Provide the [x, y] coordinate of the cell's center where the given text is located.  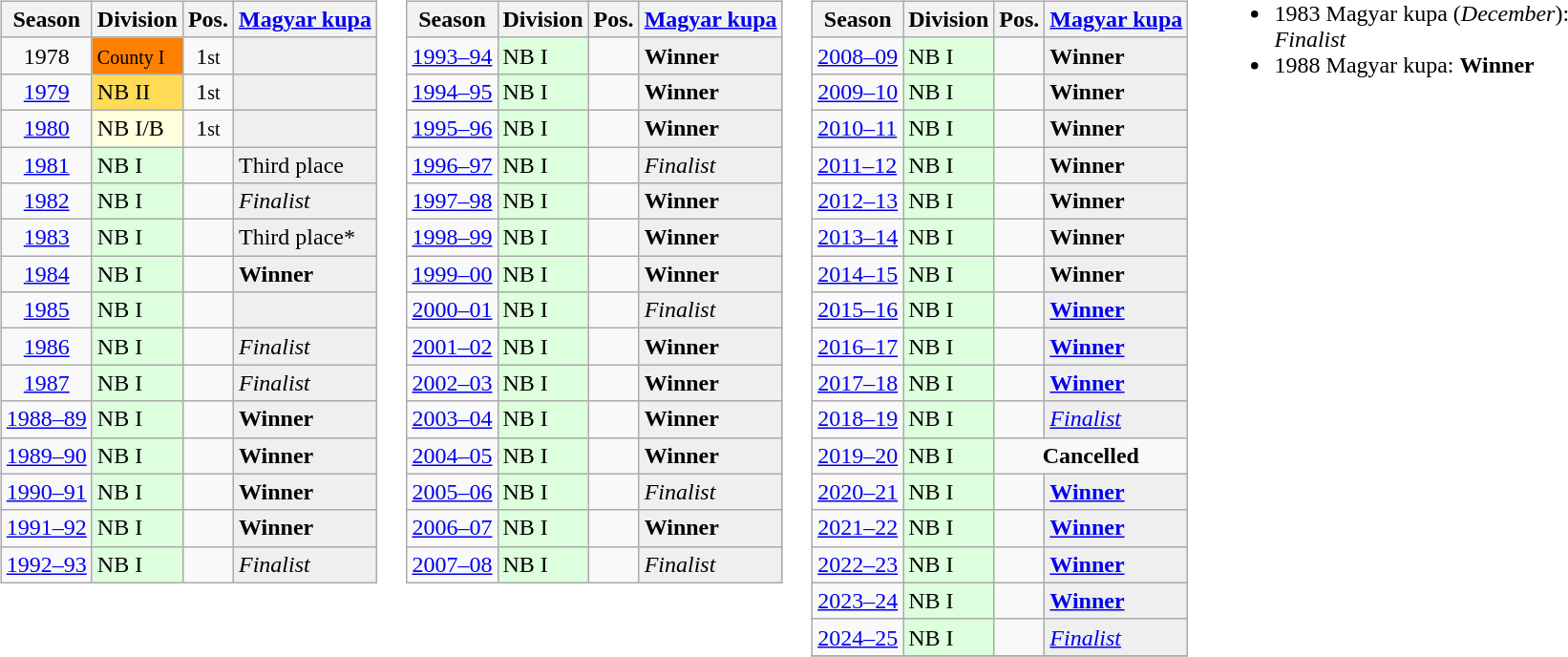
2004–05 [453, 456]
1986 [46, 347]
2012–13 [858, 201]
2011–12 [858, 165]
2002–03 [453, 383]
1988–89 [46, 419]
2023–24 [858, 601]
2014–15 [858, 274]
1995–96 [453, 128]
1994–95 [453, 92]
1984 [46, 274]
2001–02 [453, 347]
2022–23 [858, 564]
2021–22 [858, 528]
2006–07 [453, 528]
1997–98 [453, 201]
1980 [46, 128]
1993–94 [453, 55]
1996–97 [453, 165]
1978 [46, 55]
1992–93 [46, 564]
2019–20 [858, 456]
1983 [46, 238]
2003–04 [453, 419]
County I [138, 55]
2015–16 [858, 310]
2017–18 [858, 383]
2005–06 [453, 492]
1979 [46, 92]
1989–90 [46, 456]
1998–99 [453, 238]
NB I/B [138, 128]
1999–00 [453, 274]
2013–14 [858, 238]
2009–10 [858, 92]
2000–01 [453, 310]
2010–11 [858, 128]
Third place [305, 165]
1991–92 [46, 528]
1982 [46, 201]
2008–09 [858, 55]
1981 [46, 165]
1985 [46, 310]
1987 [46, 383]
NB II [138, 92]
2016–17 [858, 347]
2020–21 [858, 492]
2024–25 [858, 637]
2018–19 [858, 419]
1990–91 [46, 492]
Third place* [305, 238]
2007–08 [453, 564]
Cancelled [1091, 456]
